Capture the cell that displays the provided text and extract its [x, y] central coordinate. 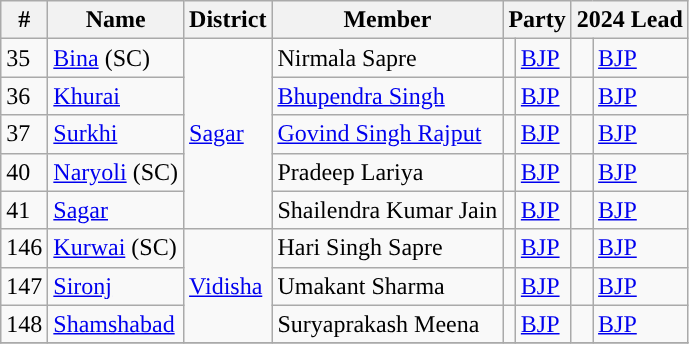
Shailendra Kumar Jain [388, 210]
Pradeep Lariya [388, 172]
Naryoli (SC) [116, 172]
District [228, 20]
Vidisha [228, 286]
37 [24, 134]
Sironj [116, 286]
Shamshabad [116, 324]
146 [24, 248]
36 [24, 96]
Hari Singh Sapre [388, 248]
# [24, 20]
Nirmala Sapre [388, 58]
35 [24, 58]
Member [388, 20]
Bina (SC) [116, 58]
147 [24, 286]
2024 Lead [630, 20]
Umakant Sharma [388, 286]
40 [24, 172]
Party [537, 20]
Govind Singh Rajput [388, 134]
41 [24, 210]
Name [116, 20]
Khurai [116, 96]
Kurwai (SC) [116, 248]
Suryaprakash Meena [388, 324]
Bhupendra Singh [388, 96]
Surkhi [116, 134]
148 [24, 324]
